Search for the cell housing the specified text and yield its (X, Y) center coordinate. 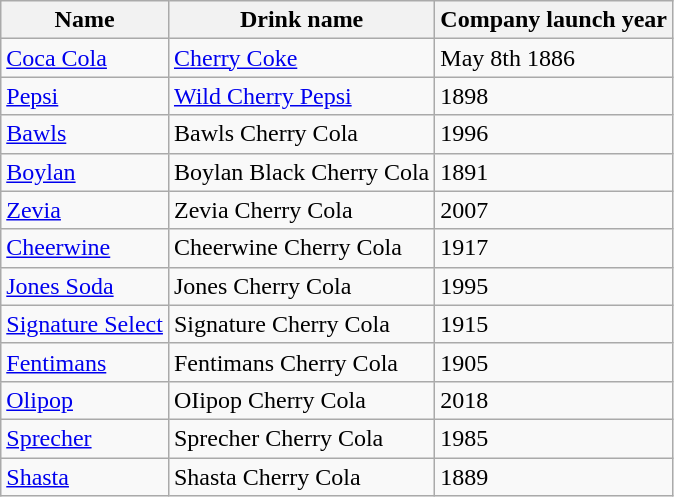
Signature Select (85, 324)
Coca Cola (85, 58)
1905 (554, 362)
1915 (554, 324)
Signature Cherry Cola (301, 324)
Jones Cherry Cola (301, 286)
Shasta Cherry Cola (301, 477)
OIipop Cherry Cola (301, 400)
1996 (554, 134)
1891 (554, 172)
1898 (554, 96)
Fentimans (85, 362)
Pepsi (85, 96)
Bawls Cherry Cola (301, 134)
Boylan Black Cherry Cola (301, 172)
Name (85, 20)
1985 (554, 438)
1995 (554, 286)
Drink name (301, 20)
Boylan (85, 172)
Fentimans Cherry Cola (301, 362)
Cherry Coke (301, 58)
May 8th 1886 (554, 58)
Sprecher (85, 438)
1917 (554, 248)
Cheerwine (85, 248)
2018 (554, 400)
Shasta (85, 477)
Olipop (85, 400)
Zevia (85, 210)
Wild Cherry Pepsi (301, 96)
Jones Soda (85, 286)
Company launch year (554, 20)
Zevia Cherry Cola (301, 210)
Cheerwine Cherry Cola (301, 248)
1889 (554, 477)
Bawls (85, 134)
2007 (554, 210)
Sprecher Cherry Cola (301, 438)
